Pinpoint the cell where the given text exists, returning its (X, Y) midpoint coordinate. 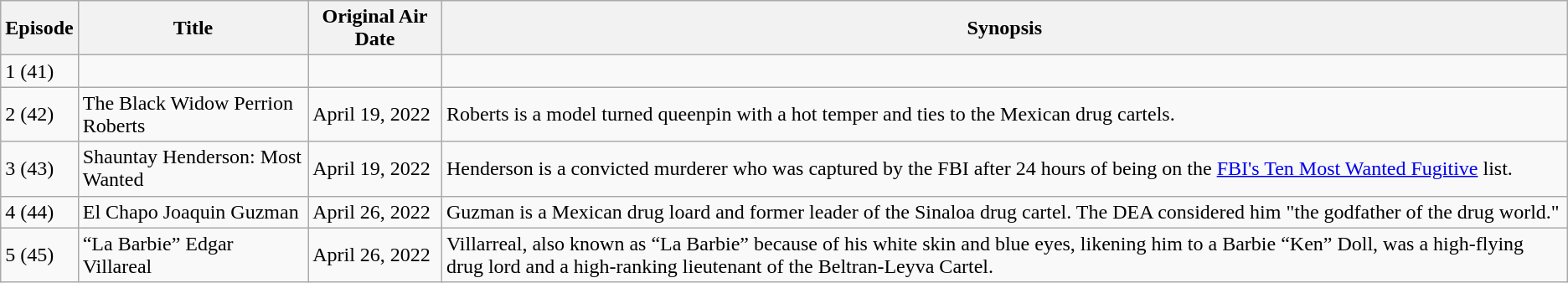
Synopsis (1004, 28)
3 (43) (39, 169)
Original Air Date (375, 28)
2 (42) (39, 114)
The Black Widow Perrion Roberts (193, 114)
El Chapo Joaquin Guzman (193, 212)
Roberts is a model turned queenpin with a hot temper and ties to the Mexican drug cartels. (1004, 114)
Title (193, 28)
4 (44) (39, 212)
Episode (39, 28)
Henderson is a convicted murderer who was captured by the FBI after 24 hours of being on the FBI's Ten Most Wanted Fugitive list. (1004, 169)
“La Barbie” Edgar Villareal (193, 255)
1 (41) (39, 71)
Shauntay Henderson: Most Wanted (193, 169)
5 (45) (39, 255)
Guzman is a Mexican drug loard and former leader of the Sinaloa drug cartel. The DEA considered him "the godfather of the drug world." (1004, 212)
